Determine the (X, Y) coordinate at the center of the cell enclosing the given text.  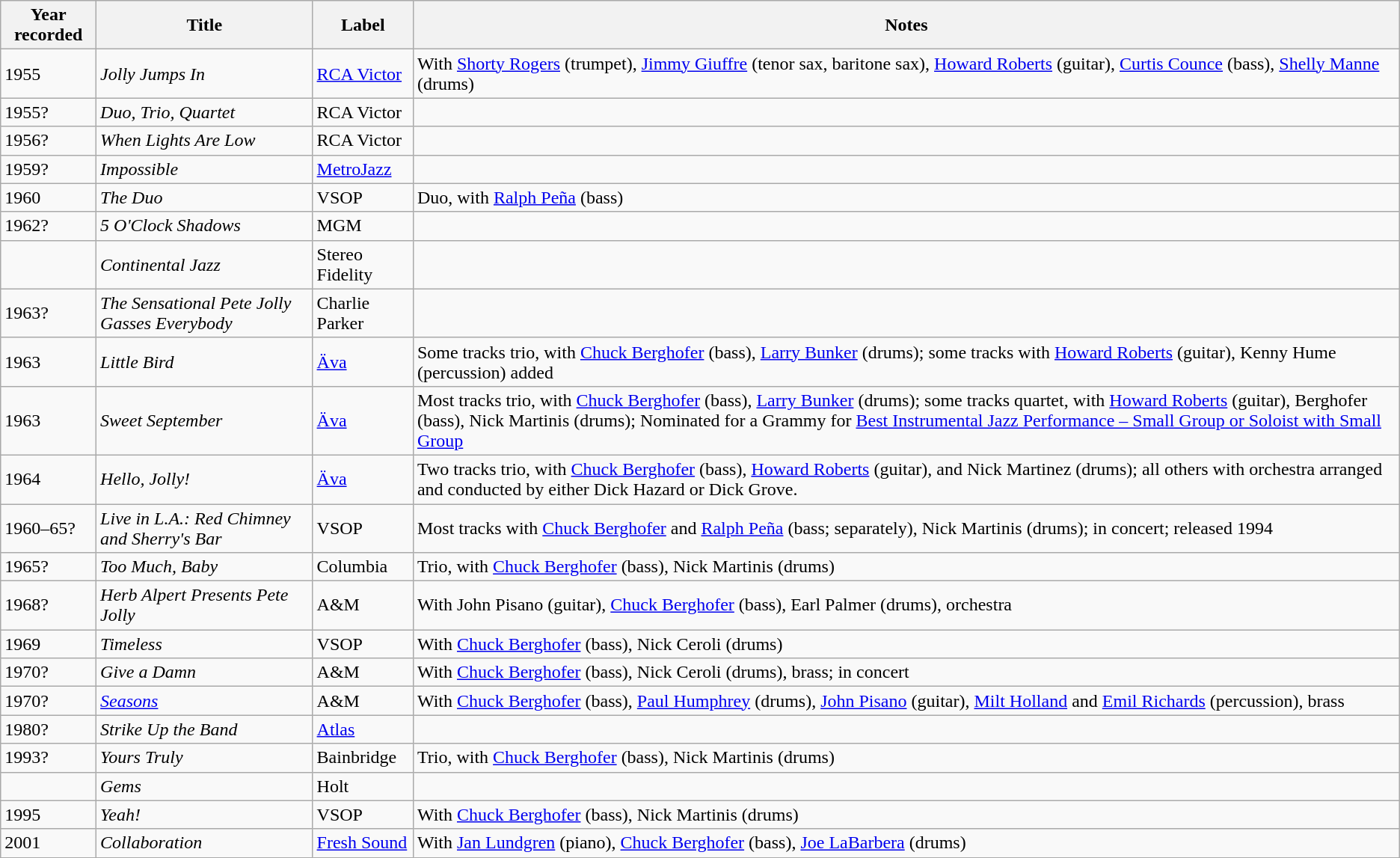
The Sensational Pete Jolly Gasses Everybody (205, 313)
Little Bird (205, 362)
Sweet September (205, 420)
Live in L.A.: Red Chimney and Sherry's Bar (205, 528)
Year recorded (49, 25)
1995 (49, 815)
Most tracks with Chuck Berghofer and Ralph Peña (bass; separately), Nick Martinis (drums); in concert; released 1994 (906, 528)
Jolly Jumps In (205, 73)
Timeless (205, 644)
Atlas (363, 729)
Yours Truly (205, 758)
1959? (49, 169)
Holt (363, 786)
With Chuck Berghofer (bass), Nick Ceroli (drums), brass; in concert (906, 672)
Bainbridge (363, 758)
With Chuck Berghofer (bass), Nick Ceroli (drums) (906, 644)
With Chuck Berghofer (bass), Nick Martinis (drums) (906, 815)
1963? (49, 313)
1964 (49, 479)
Continental Jazz (205, 265)
With Chuck Berghofer (bass), Paul Humphrey (drums), John Pisano (guitar), Milt Holland and Emil Richards (percussion), brass (906, 701)
5 O'Clock Shadows (205, 226)
Duo, with Ralph Peña (bass) (906, 197)
1956? (49, 141)
1968? (49, 606)
1969 (49, 644)
When Lights Are Low (205, 141)
Title (205, 25)
Some tracks trio, with Chuck Berghofer (bass), Larry Bunker (drums); some tracks with Howard Roberts (guitar), Kenny Hume (percussion) added (906, 362)
Gems (205, 786)
Seasons (205, 701)
Too Much, Baby (205, 567)
MetroJazz (363, 169)
Notes (906, 25)
The Duo (205, 197)
1955? (49, 112)
Collaboration (205, 843)
1962? (49, 226)
1960–65? (49, 528)
Yeah! (205, 815)
1965? (49, 567)
Herb Alpert Presents Pete Jolly (205, 606)
1960 (49, 197)
2001 (49, 843)
Strike Up the Band (205, 729)
Impossible (205, 169)
MGM (363, 226)
With John Pisano (guitar), Chuck Berghofer (bass), Earl Palmer (drums), orchestra (906, 606)
Hello, Jolly! (205, 479)
Columbia (363, 567)
Charlie Parker (363, 313)
With Shorty Rogers (trumpet), Jimmy Giuffre (tenor sax, baritone sax), Howard Roberts (guitar), Curtis Counce (bass), Shelly Manne (drums) (906, 73)
Stereo Fidelity (363, 265)
Duo, Trio, Quartet (205, 112)
1955 (49, 73)
Label (363, 25)
1993? (49, 758)
Give a Damn (205, 672)
With Jan Lundgren (piano), Chuck Berghofer (bass), Joe LaBarbera (drums) (906, 843)
Fresh Sound (363, 843)
1980? (49, 729)
